Locate the cell with the specified text and output its [x, y] center coordinate. 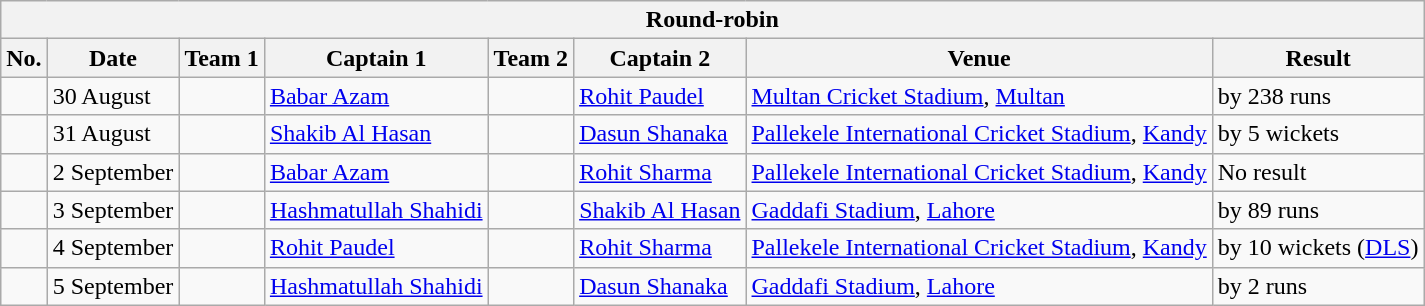
3 September [113, 210]
by 5 wickets [1318, 134]
No result [1318, 172]
Captain 1 [376, 58]
Team 1 [222, 58]
Round-robin [712, 20]
by 89 runs [1318, 210]
by 10 wickets (DLS) [1318, 248]
Team 2 [531, 58]
by 2 runs [1318, 286]
by 238 runs [1318, 96]
Multan Cricket Stadium, Multan [979, 96]
31 August [113, 134]
30 August [113, 96]
5 September [113, 286]
Result [1318, 58]
4 September [113, 248]
Date [113, 58]
Venue [979, 58]
Captain 2 [660, 58]
No. [24, 58]
2 September [113, 172]
